Pinpoint the cell where the given text exists, returning its [X, Y] midpoint coordinate. 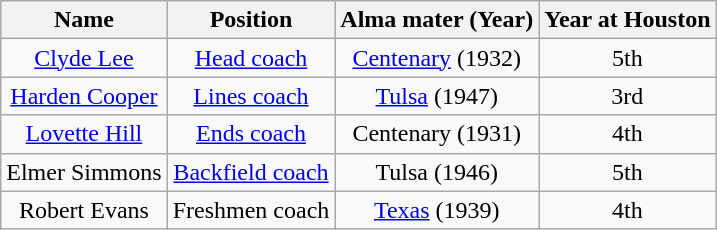
Head coach [251, 58]
Freshmen coach [251, 210]
Elmer Simmons [84, 172]
Texas (1939) [437, 210]
3rd [628, 96]
Tulsa (1947) [437, 96]
Year at Houston [628, 20]
Clyde Lee [84, 58]
Position [251, 20]
Alma mater (Year) [437, 20]
Ends coach [251, 134]
Backfield coach [251, 172]
Name [84, 20]
Centenary (1931) [437, 134]
Tulsa (1946) [437, 172]
Centenary (1932) [437, 58]
Robert Evans [84, 210]
Lines coach [251, 96]
Harden Cooper [84, 96]
Lovette Hill [84, 134]
